Pinpoint the cell where the given text exists, returning its [x, y] midpoint coordinate. 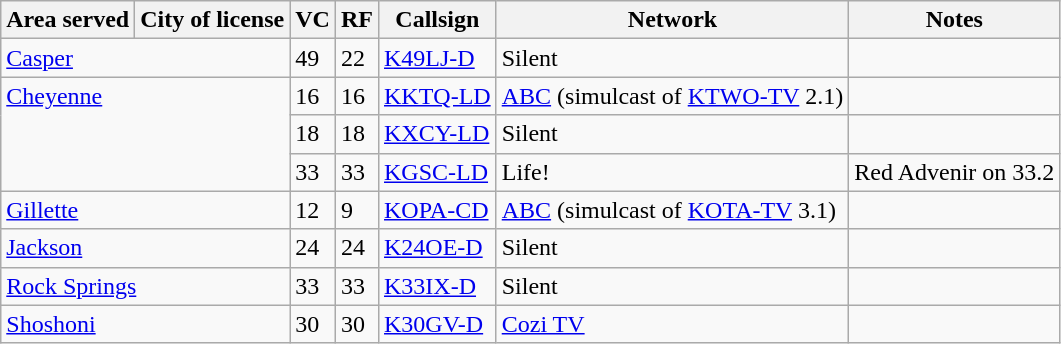
K30GV-D [437, 324]
Jackson [146, 248]
49 [313, 58]
K49LJ-D [437, 58]
Callsign [437, 20]
ABC (simulcast of KOTA-TV 3.1) [672, 210]
Casper [146, 58]
Network [672, 20]
Life! [672, 172]
Area served [68, 20]
K24OE-D [437, 248]
Gillette [146, 210]
Cozi TV [672, 324]
K33IX-D [437, 286]
KKTQ-LD [437, 96]
City of license [212, 20]
Rock Springs [146, 286]
KGSC-LD [437, 172]
ABC (simulcast of KTWO-TV 2.1) [672, 96]
KOPA-CD [437, 210]
Red Advenir on 33.2 [954, 172]
9 [356, 210]
Notes [954, 20]
VC [313, 20]
Shoshoni [146, 324]
22 [356, 58]
KXCY-LD [437, 134]
Cheyenne [146, 134]
RF [356, 20]
12 [313, 210]
